Search for the cell housing the specified text and yield its (x, y) center coordinate. 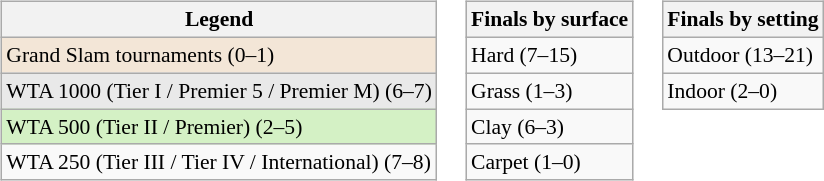
Carpet (1–0) (550, 162)
Hard (7–15) (550, 55)
Clay (6–3) (550, 127)
Outdoor (13–21) (742, 55)
Indoor (2–0) (742, 91)
Grass (1–3) (550, 91)
Legend (219, 20)
WTA 250 (Tier III / Tier IV / International) (7–8) (219, 162)
Finals by surface (550, 20)
Finals by setting (742, 20)
WTA 1000 (Tier I / Premier 5 / Premier M) (6–7) (219, 91)
WTA 500 (Tier II / Premier) (2–5) (219, 127)
Grand Slam tournaments (0–1) (219, 55)
